Output the [x, y] coordinate of the center of the cell containing the given text.  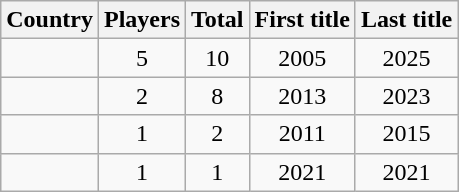
2023 [406, 96]
2015 [406, 134]
8 [218, 96]
Total [218, 20]
Players [142, 20]
2011 [302, 134]
2005 [302, 58]
10 [218, 58]
5 [142, 58]
2013 [302, 96]
2025 [406, 58]
Country [50, 20]
Last title [406, 20]
First title [302, 20]
